Locate the cell with the specified text and output its (x, y) center coordinate. 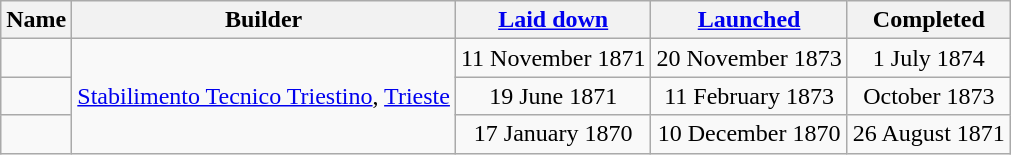
1 July 1874 (928, 58)
17 January 1870 (552, 134)
10 December 1870 (749, 134)
Stabilimento Tecnico Triestino, Trieste (264, 96)
Launched (749, 20)
20 November 1873 (749, 58)
Completed (928, 20)
Name (36, 20)
11 November 1871 (552, 58)
11 February 1873 (749, 96)
26 August 1871 (928, 134)
October 1873 (928, 96)
19 June 1871 (552, 96)
Laid down (552, 20)
Builder (264, 20)
